For the text-containing cell, return its midpoint in [x, y] coordinate format. 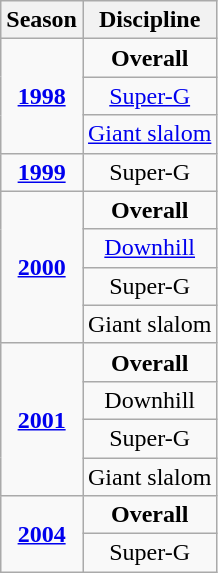
2000 [42, 267]
Season [42, 20]
2001 [42, 419]
1998 [42, 96]
2004 [42, 534]
Discipline [149, 20]
1999 [42, 172]
